Identify which cell holds the provided text, then report its [x, y] central coordinate. 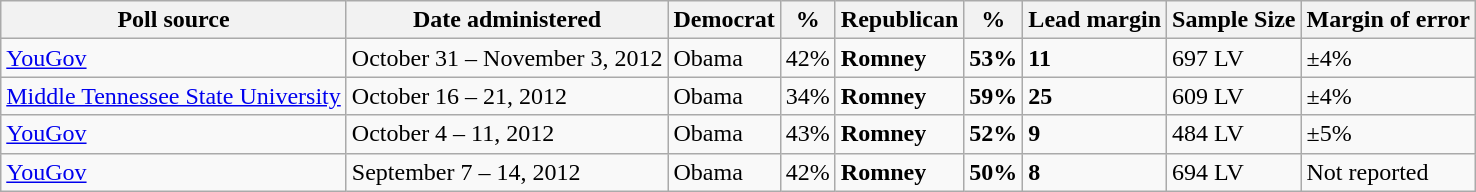
59% [994, 96]
Republican [899, 20]
34% [808, 96]
Poll source [174, 20]
43% [808, 134]
609 LV [1234, 96]
Not reported [1388, 172]
9 [1095, 134]
694 LV [1234, 172]
October 16 – 21, 2012 [507, 96]
25 [1095, 96]
October 4 – 11, 2012 [507, 134]
697 LV [1234, 58]
Date administered [507, 20]
53% [994, 58]
8 [1095, 172]
September 7 – 14, 2012 [507, 172]
October 31 – November 3, 2012 [507, 58]
484 LV [1234, 134]
Lead margin [1095, 20]
Democrat [724, 20]
52% [994, 134]
Margin of error [1388, 20]
Sample Size [1234, 20]
11 [1095, 58]
Middle Tennessee State University [174, 96]
±5% [1388, 134]
50% [994, 172]
